Output the (x, y) coordinate of the center of the cell containing the given text.  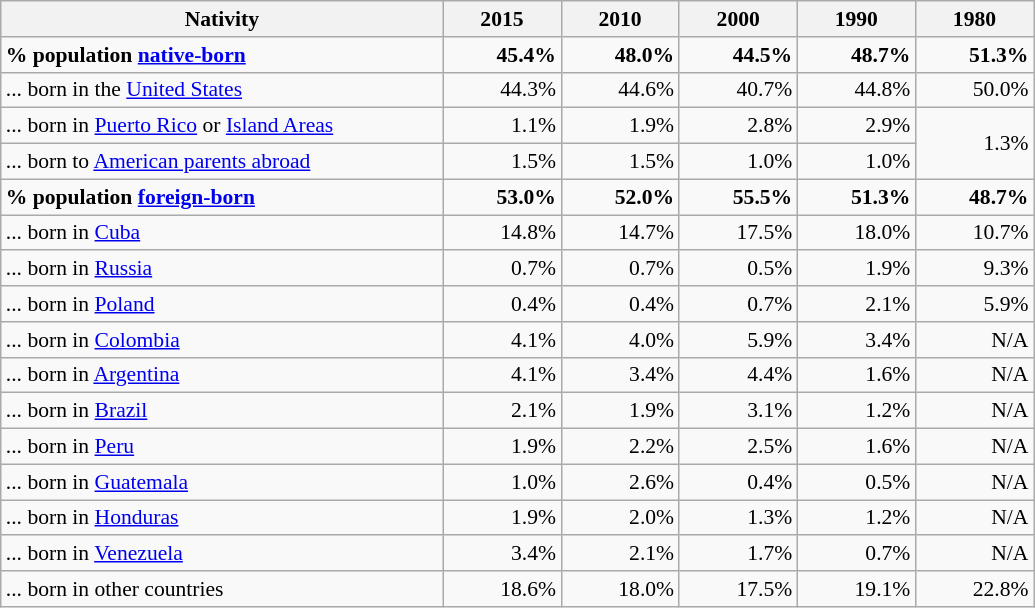
2.6% (620, 482)
2000 (738, 19)
4.0% (620, 340)
18.6% (502, 589)
... born in Peru (222, 447)
50.0% (974, 90)
% population native-born (222, 55)
... born to American parents abroad (222, 162)
22.8% (974, 589)
... born in Puerto Rico or Island Areas (222, 126)
... born in Colombia (222, 340)
44.6% (620, 90)
... born in Cuba (222, 233)
1980 (974, 19)
... born in Guatemala (222, 482)
53.0% (502, 197)
... born in Brazil (222, 411)
19.1% (856, 589)
... born in other countries (222, 589)
% population foreign-born (222, 197)
1990 (856, 19)
2.9% (856, 126)
44.8% (856, 90)
1.7% (738, 554)
44.3% (502, 90)
2010 (620, 19)
45.4% (502, 55)
4.4% (738, 375)
52.0% (620, 197)
Nativity (222, 19)
9.3% (974, 269)
1.1% (502, 126)
2.5% (738, 447)
3.1% (738, 411)
2015 (502, 19)
... born in Russia (222, 269)
10.7% (974, 233)
... born in Argentina (222, 375)
14.8% (502, 233)
2.2% (620, 447)
14.7% (620, 233)
55.5% (738, 197)
... born in Venezuela (222, 554)
44.5% (738, 55)
... born in the United States (222, 90)
2.0% (620, 518)
40.7% (738, 90)
... born in Honduras (222, 518)
... born in Poland (222, 304)
48.0% (620, 55)
2.8% (738, 126)
